Identify which cell holds the provided text, then report its (x, y) central coordinate. 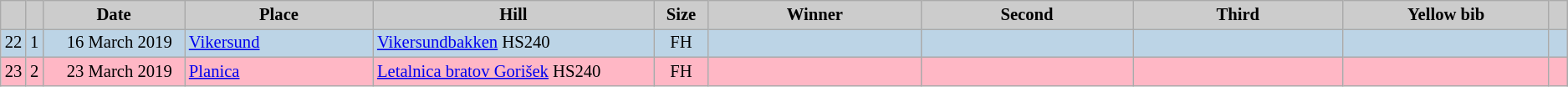
22 (13, 43)
Hill (513, 14)
23 March 2019 (114, 71)
Vikersund (279, 43)
Size (682, 14)
2 (34, 71)
16 March 2019 (114, 43)
23 (13, 71)
Letalnica bratov Gorišek HS240 (513, 71)
Yellow bib (1446, 14)
Second (1027, 14)
Date (114, 14)
Planica (279, 71)
Place (279, 14)
1 (34, 43)
Third (1238, 14)
Vikersundbakken HS240 (513, 43)
Winner (815, 14)
